Capture the cell that displays the provided text and extract its [x, y] central coordinate. 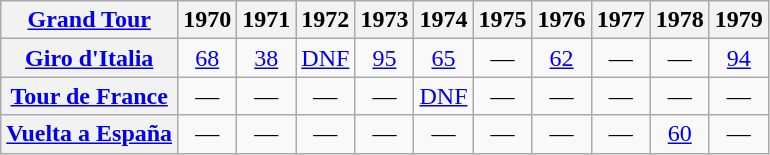
60 [680, 134]
1978 [680, 20]
1974 [444, 20]
1977 [620, 20]
1971 [266, 20]
1973 [384, 20]
Vuelta a España [90, 134]
94 [738, 58]
1979 [738, 20]
62 [562, 58]
Tour de France [90, 96]
1970 [208, 20]
Giro d'Italia [90, 58]
1972 [326, 20]
95 [384, 58]
38 [266, 58]
65 [444, 58]
Grand Tour [90, 20]
1975 [502, 20]
1976 [562, 20]
68 [208, 58]
